From the cell containing the given text, extract its center point as [X, Y] coordinate. 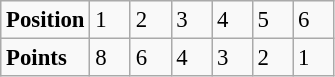
Points [46, 58]
5 [272, 20]
8 [110, 58]
Position [46, 20]
